Find where the given text appears and provide that cell's center as (X, Y) coordinate. 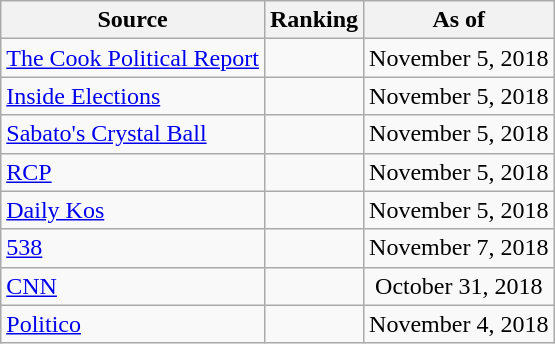
November 7, 2018 (459, 248)
October 31, 2018 (459, 286)
Sabato's Crystal Ball (133, 134)
As of (459, 20)
Politico (133, 324)
RCP (133, 172)
Daily Kos (133, 210)
Ranking (314, 20)
November 4, 2018 (459, 324)
The Cook Political Report (133, 58)
538 (133, 248)
Inside Elections (133, 96)
Source (133, 20)
CNN (133, 286)
